Return [x, y] of the center of cell containing provided text 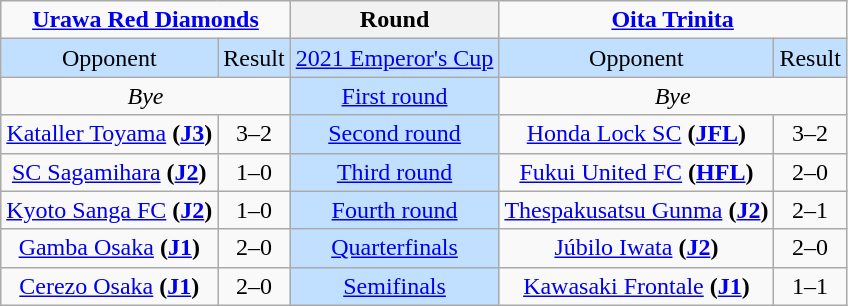
Fourth round [394, 210]
Oita Trinita [672, 20]
2–1 [810, 210]
SC Sagamihara (J2) [110, 172]
Round [394, 20]
Second round [394, 134]
Third round [394, 172]
Thespakusatsu Gunma (J2) [636, 210]
Gamba Osaka (J1) [110, 248]
Fukui United FC (HFL) [636, 172]
2021 Emperor's Cup [394, 58]
1–1 [810, 286]
Semifinals [394, 286]
First round [394, 96]
Kataller Toyama (J3) [110, 134]
Quarterfinals [394, 248]
Kawasaki Frontale (J1) [636, 286]
Honda Lock SC (JFL) [636, 134]
Urawa Red Diamonds [146, 20]
Júbilo Iwata (J2) [636, 248]
Kyoto Sanga FC (J2) [110, 210]
Cerezo Osaka (J1) [110, 286]
